Determine the [x, y] coordinate at the center of the cell enclosing the given text.  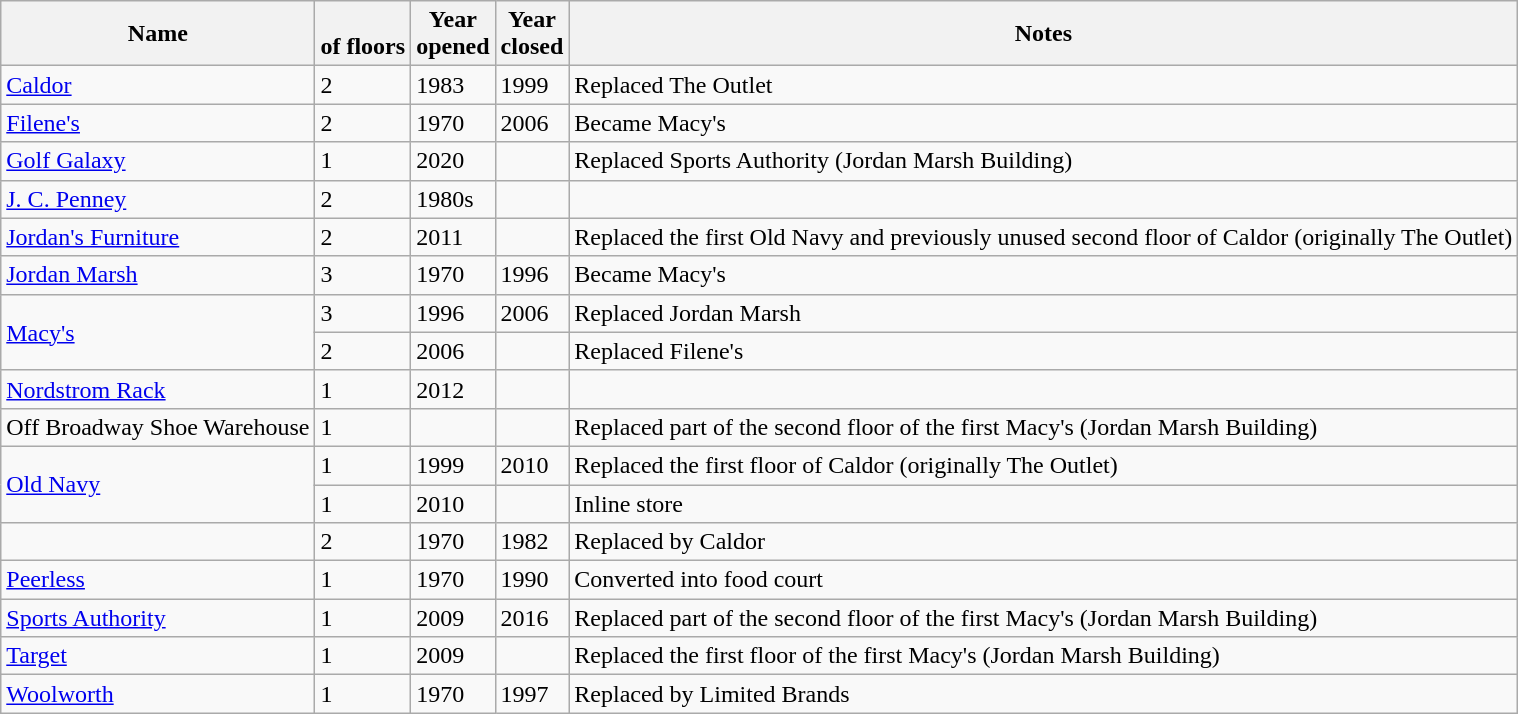
Target [158, 656]
Macy's [158, 332]
Filene's [158, 123]
Sports Authority [158, 618]
Name [158, 34]
Replaced Filene's [1044, 351]
Replaced the first floor of Caldor (originally The Outlet) [1044, 465]
Yearopened [453, 34]
Replaced Jordan Marsh [1044, 313]
Replaced Sports Authority (Jordan Marsh Building) [1044, 161]
1990 [532, 580]
Yearclosed [532, 34]
2011 [453, 237]
1983 [453, 85]
Jordan's Furniture [158, 237]
Golf Galaxy [158, 161]
Peerless [158, 580]
Off Broadway Shoe Warehouse [158, 427]
Caldor [158, 85]
of floors [363, 34]
Woolworth [158, 694]
Jordan Marsh [158, 275]
1982 [532, 542]
2012 [453, 389]
1980s [453, 199]
Nordstrom Rack [158, 389]
Old Navy [158, 484]
Replaced by Caldor [1044, 542]
Replaced by Limited Brands [1044, 694]
2016 [532, 618]
Replaced the first floor of the first Macy's (Jordan Marsh Building) [1044, 656]
Replaced the first Old Navy and previously unused second floor of Caldor (originally The Outlet) [1044, 237]
Converted into food court [1044, 580]
Replaced The Outlet [1044, 85]
2020 [453, 161]
1997 [532, 694]
Notes [1044, 34]
Inline store [1044, 503]
J. C. Penney [158, 199]
